Find where the given text appears and provide that cell's center as (x, y) coordinate. 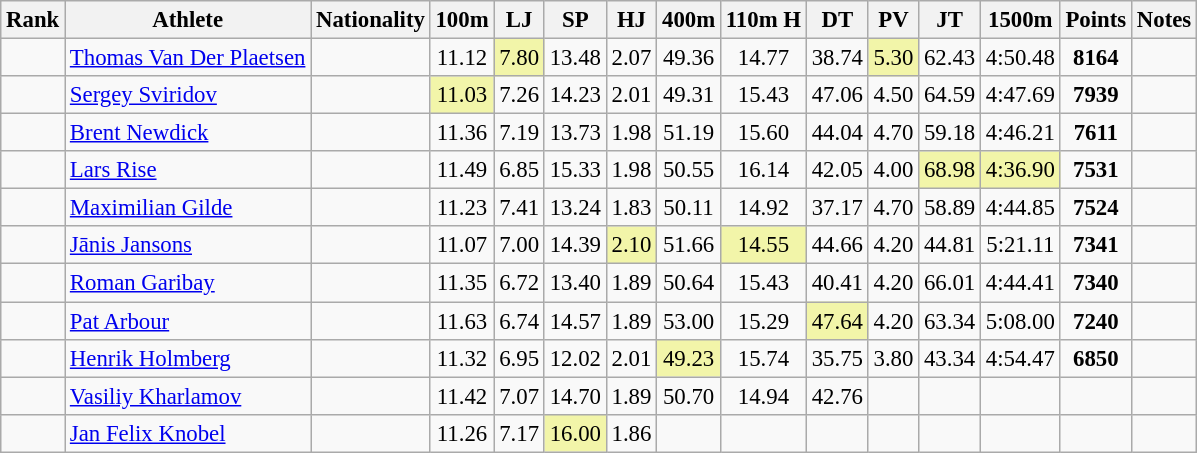
7.26 (519, 95)
13.48 (575, 58)
PV (893, 20)
Vasiliy Kharlamov (188, 396)
4.50 (893, 95)
11.07 (462, 245)
13.73 (575, 133)
11.42 (462, 396)
7340 (1096, 283)
Athlete (188, 20)
Pat Arbour (188, 321)
50.64 (689, 283)
50.11 (689, 208)
49.31 (689, 95)
Brent Newdick (188, 133)
15.74 (763, 358)
Nationality (370, 20)
Thomas Van Der Plaetsen (188, 58)
11.32 (462, 358)
4:36.90 (1021, 170)
53.00 (689, 321)
11.03 (462, 95)
Sergey Sviridov (188, 95)
6.72 (519, 283)
4:47.69 (1021, 95)
1.86 (631, 433)
4:44.41 (1021, 283)
38.74 (837, 58)
7.07 (519, 396)
5:21.11 (1021, 245)
6.74 (519, 321)
11.49 (462, 170)
11.35 (462, 283)
14.77 (763, 58)
44.04 (837, 133)
HJ (631, 20)
Lars Rise (188, 170)
1.83 (631, 208)
68.98 (950, 170)
11.63 (462, 321)
14.94 (763, 396)
5.30 (893, 58)
4:50.48 (1021, 58)
LJ (519, 20)
7.00 (519, 245)
Roman Garibay (188, 283)
49.36 (689, 58)
14.57 (575, 321)
100m (462, 20)
7.19 (519, 133)
DT (837, 20)
63.34 (950, 321)
15.29 (763, 321)
15.33 (575, 170)
Henrik Holmberg (188, 358)
7.17 (519, 433)
44.66 (837, 245)
7531 (1096, 170)
4:54.47 (1021, 358)
13.24 (575, 208)
16.00 (575, 433)
7939 (1096, 95)
7524 (1096, 208)
11.12 (462, 58)
62.43 (950, 58)
47.06 (837, 95)
11.36 (462, 133)
11.23 (462, 208)
14.92 (763, 208)
Rank (33, 20)
Notes (1164, 20)
6.95 (519, 358)
6850 (1096, 358)
64.59 (950, 95)
400m (689, 20)
14.55 (763, 245)
44.81 (950, 245)
1500m (1021, 20)
3.80 (893, 358)
49.23 (689, 358)
14.23 (575, 95)
12.02 (575, 358)
14.39 (575, 245)
2.10 (631, 245)
2.07 (631, 58)
13.40 (575, 283)
Points (1096, 20)
JT (950, 20)
4:46.21 (1021, 133)
Jan Felix Knobel (188, 433)
50.70 (689, 396)
7240 (1096, 321)
SP (575, 20)
110m H (763, 20)
47.64 (837, 321)
59.18 (950, 133)
51.66 (689, 245)
15.60 (763, 133)
4.00 (893, 170)
8164 (1096, 58)
Maximilian Gilde (188, 208)
42.05 (837, 170)
7.41 (519, 208)
4:44.85 (1021, 208)
42.76 (837, 396)
43.34 (950, 358)
6.85 (519, 170)
5:08.00 (1021, 321)
66.01 (950, 283)
40.41 (837, 283)
7341 (1096, 245)
51.19 (689, 133)
11.26 (462, 433)
37.17 (837, 208)
35.75 (837, 358)
Jānis Jansons (188, 245)
16.14 (763, 170)
14.70 (575, 396)
7611 (1096, 133)
58.89 (950, 208)
50.55 (689, 170)
7.80 (519, 58)
